Return the [X, Y] coordinate for the center point of the cell that contains the specified text.  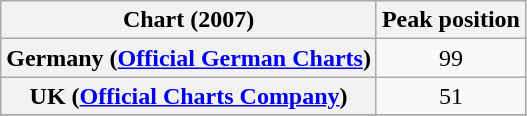
Germany (Official German Charts) [189, 58]
99 [450, 58]
UK (Official Charts Company) [189, 96]
Chart (2007) [189, 20]
Peak position [450, 20]
51 [450, 96]
